For the text-containing cell, return its midpoint in (x, y) coordinate format. 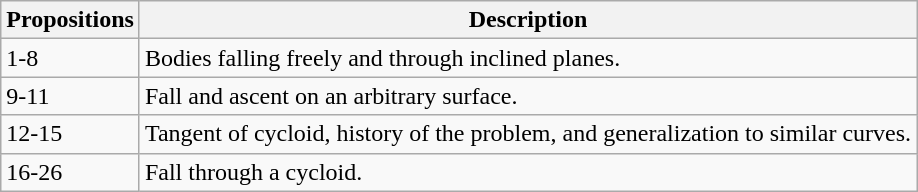
9-11 (70, 96)
16-26 (70, 172)
Fall through a cycloid. (528, 172)
Propositions (70, 20)
1-8 (70, 58)
Bodies falling freely and through inclined planes. (528, 58)
12-15 (70, 134)
Tangent of cycloid, history of the problem, and generalization to similar curves. (528, 134)
Description (528, 20)
Fall and ascent on an arbitrary surface. (528, 96)
